Determine the [x, y] coordinate at the center of the cell enclosing the given text.  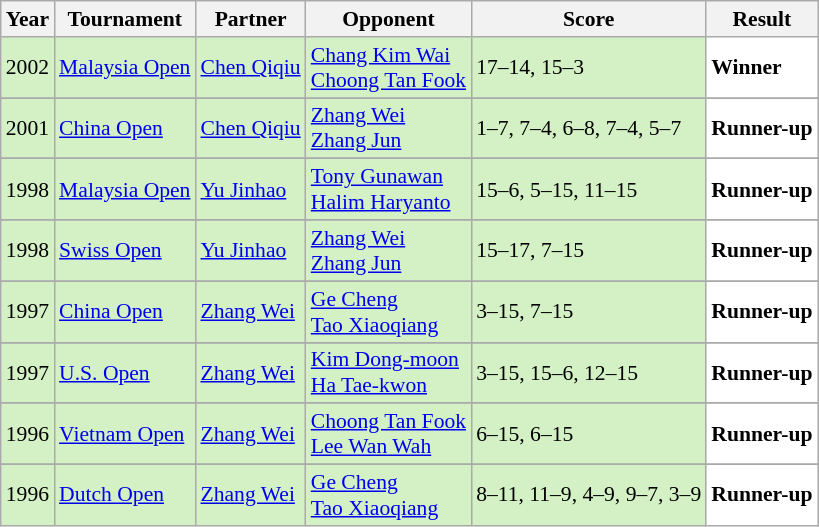
6–15, 6–15 [588, 434]
1–7, 7–4, 6–8, 7–4, 5–7 [588, 128]
15–17, 7–15 [588, 250]
3–15, 15–6, 12–15 [588, 372]
Opponent [388, 19]
2001 [28, 128]
Kim Dong-moon Ha Tae-kwon [388, 372]
Dutch Open [124, 496]
Vietnam Open [124, 434]
Result [762, 19]
Tournament [124, 19]
3–15, 7–15 [588, 312]
Chang Kim Wai Choong Tan Fook [388, 68]
U.S. Open [124, 372]
Score [588, 19]
Swiss Open [124, 250]
8–11, 11–9, 4–9, 9–7, 3–9 [588, 496]
15–6, 5–15, 11–15 [588, 190]
Year [28, 19]
Choong Tan Fook Lee Wan Wah [388, 434]
Tony Gunawan Halim Haryanto [388, 190]
Partner [250, 19]
2002 [28, 68]
17–14, 15–3 [588, 68]
Winner [762, 68]
